Identify which cell holds the provided text, then report its [x, y] central coordinate. 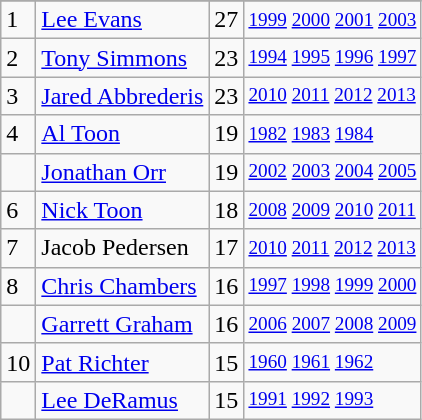
Nick Toon [122, 210]
Tony Simmons [122, 58]
Jacob Pedersen [122, 248]
2002 2003 2004 2005 [332, 172]
2006 2007 2008 2009 [332, 324]
1999 2000 2001 2003 [332, 20]
Pat Richter [122, 362]
Lee DeRamus [122, 400]
Lee Evans [122, 20]
1991 1992 1993 [332, 400]
17 [226, 248]
4 [18, 134]
1982 1983 1984 [332, 134]
2008 2009 2010 2011 [332, 210]
Garrett Graham [122, 324]
27 [226, 20]
Chris Chambers [122, 286]
2 [18, 58]
1960 1961 1962 [332, 362]
7 [18, 248]
6 [18, 210]
Jared Abbrederis [122, 96]
Jonathan Orr [122, 172]
8 [18, 286]
1997 1998 1999 2000 [332, 286]
1994 1995 1996 1997 [332, 58]
10 [18, 362]
18 [226, 210]
Al Toon [122, 134]
3 [18, 96]
1 [18, 20]
